Scan for the cell matching the given text and deliver its (x, y) coordinate at center. 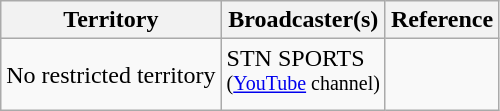
Territory (111, 20)
Reference (442, 20)
No restricted territory (111, 75)
Broadcaster(s) (303, 20)
STN SPORTS(YouTube channel) (303, 75)
